Find where the given text appears and provide that cell's center as [x, y] coordinate. 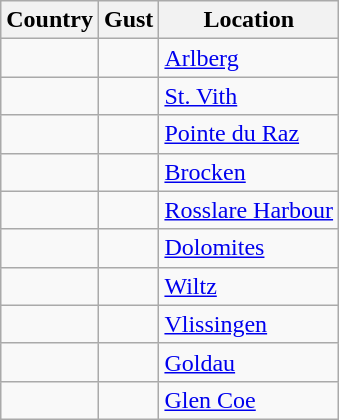
Location [249, 20]
St. Vith [249, 96]
Pointe du Raz [249, 134]
Arlberg [249, 58]
Dolomites [249, 248]
Vlissingen [249, 324]
Goldau [249, 362]
Wiltz [249, 286]
Brocken [249, 172]
Glen Coe [249, 400]
Gust [128, 20]
Country [50, 20]
Rosslare Harbour [249, 210]
